Output the [X, Y] coordinate of the center of the cell containing the given text.  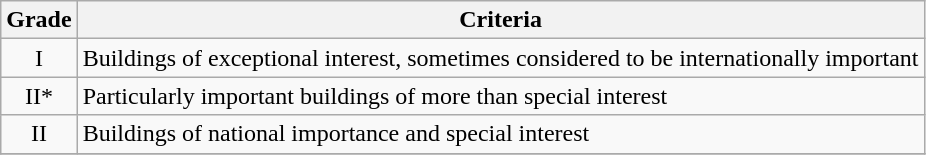
Grade [39, 20]
Buildings of national importance and special interest [500, 134]
II [39, 134]
II* [39, 96]
Buildings of exceptional interest, sometimes considered to be internationally important [500, 58]
Particularly important buildings of more than special interest [500, 96]
Criteria [500, 20]
I [39, 58]
